Identify which cell holds the provided text, then report its [x, y] central coordinate. 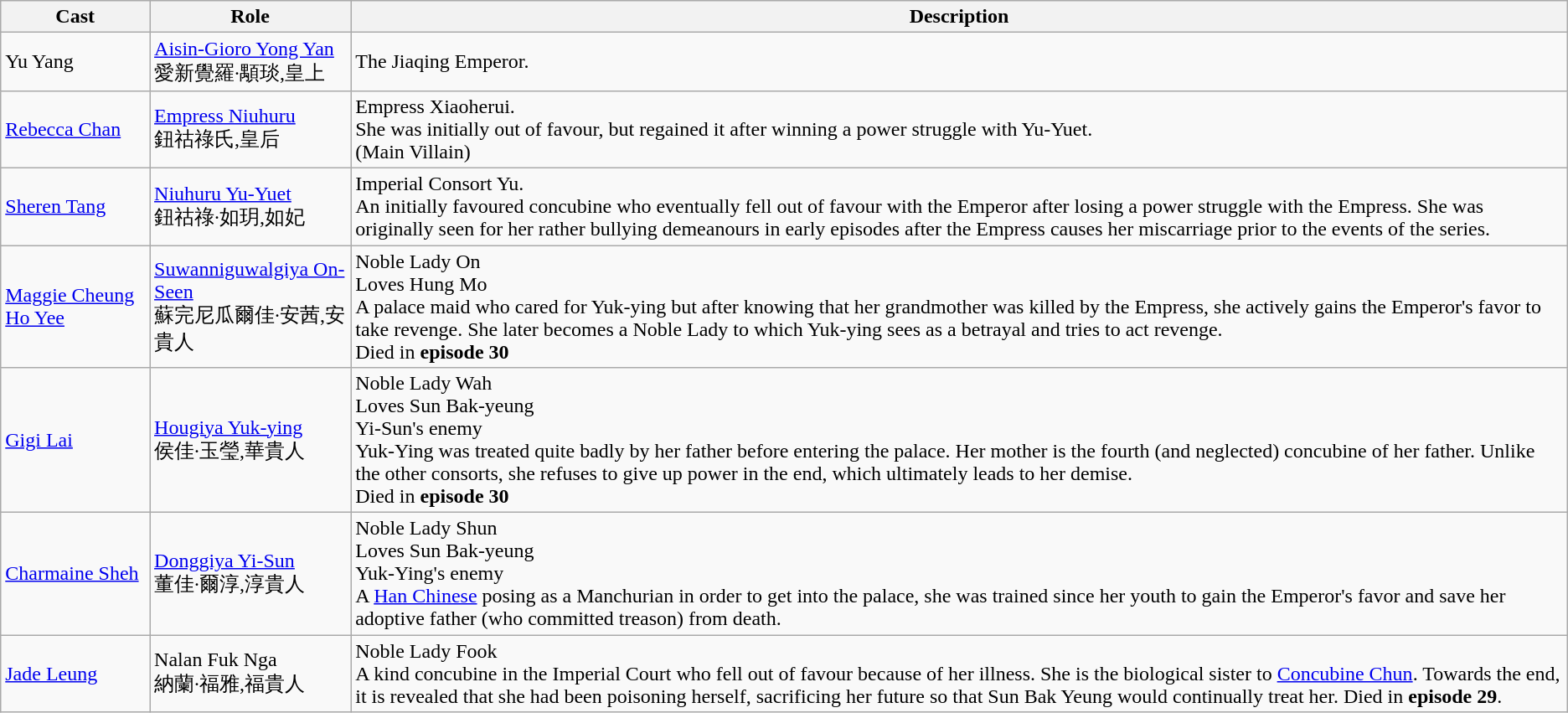
Description [960, 17]
Yu Yang [75, 62]
Maggie Cheung Ho Yee [75, 306]
Niuhuru Yu-Yuet鈕祜祿·如玥,如妃 [250, 206]
Aisin-Gioro Yong Yan愛新覺羅·顒琰,皇上 [250, 62]
Rebecca Chan [75, 129]
Sheren Tang [75, 206]
Jade Leung [75, 674]
Gigi Lai [75, 441]
Empress Niuhuru鈕祜祿氏,皇后 [250, 129]
Donggiya Yi-Sun董佳·爾淳,淳貴人 [250, 574]
Empress Xiaoherui. She was initially out of favour, but regained it after winning a power struggle with Yu-Yuet.(Main Villain) [960, 129]
Suwanniguwalgiya On-Seen蘇完尼瓜爾佳·安茜,安貴人 [250, 306]
The Jiaqing Emperor. [960, 62]
Cast [75, 17]
Role [250, 17]
Charmaine Sheh [75, 574]
Hougiya Yuk-ying侯佳·玉瑩,華貴人 [250, 441]
Nalan Fuk Nga納蘭·福雅,福貴人 [250, 674]
